From the cell containing the given text, extract its center point as [x, y] coordinate. 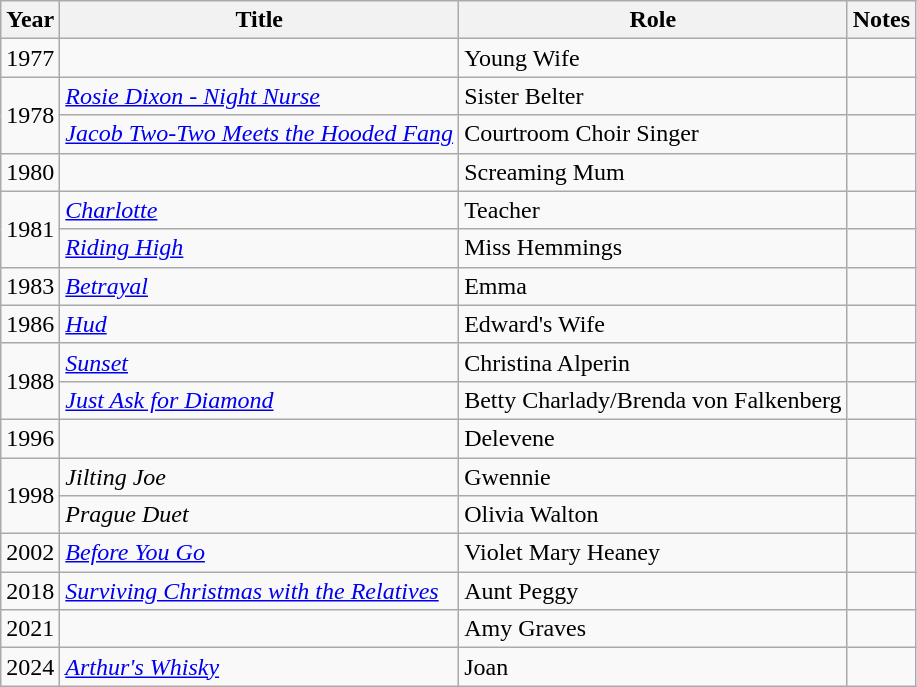
Miss Hemmings [654, 248]
1980 [30, 172]
Title [260, 20]
1977 [30, 58]
Rosie Dixon - Night Nurse [260, 96]
Courtroom Choir Singer [654, 134]
Young Wife [654, 58]
1983 [30, 286]
Before You Go [260, 553]
Olivia Walton [654, 515]
Notes [881, 20]
Surviving Christmas with the Relatives [260, 591]
2024 [30, 667]
Sister Belter [654, 96]
1986 [30, 324]
Teacher [654, 210]
Jacob Two-Two Meets the Hooded Fang [260, 134]
Aunt Peggy [654, 591]
Role [654, 20]
Screaming Mum [654, 172]
2018 [30, 591]
1981 [30, 229]
Christina Alperin [654, 362]
Gwennie [654, 477]
Violet Mary Heaney [654, 553]
Hud [260, 324]
Betrayal [260, 286]
1988 [30, 381]
Jilting Joe [260, 477]
Delevene [654, 438]
Emma [654, 286]
2021 [30, 629]
Arthur's Whisky [260, 667]
Riding High [260, 248]
Just Ask for Diamond [260, 400]
Year [30, 20]
Prague Duet [260, 515]
Sunset [260, 362]
Betty Charlady/Brenda von Falkenberg [654, 400]
Charlotte [260, 210]
1978 [30, 115]
Joan [654, 667]
1998 [30, 496]
1996 [30, 438]
2002 [30, 553]
Amy Graves [654, 629]
Edward's Wife [654, 324]
